Return the (X, Y) coordinate for the center point of the cell that contains the specified text.  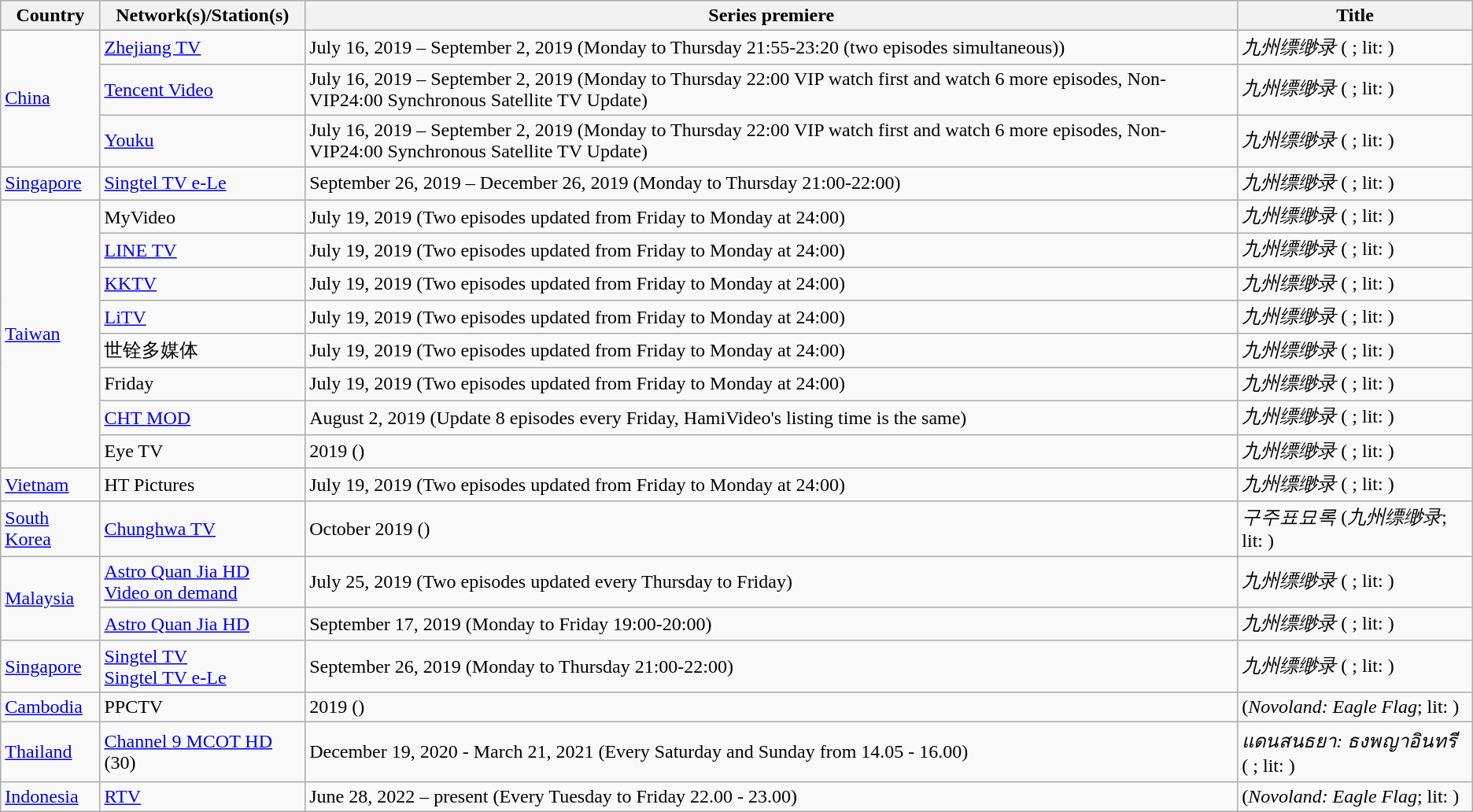
Tencent Video (203, 90)
Astro Quan Jia HD (203, 625)
Singtel TV e-Le (203, 184)
LiTV (203, 318)
世铨多媒体 (203, 351)
October 2019 () (771, 529)
Singtel TV Singtel TV e-Le (203, 666)
Series premiere (771, 16)
Thailand (50, 751)
Indonesia (50, 796)
KKTV (203, 283)
Chunghwa TV (203, 529)
Malaysia (50, 599)
December 19, 2020 - March 21, 2021 (Every Saturday and Sunday from 14.05 - 16.00) (771, 751)
Network(s)/Station(s) (203, 16)
LINE TV (203, 250)
August 2, 2019 (Update 8 episodes every Friday, HamiVideo's listing time is the same) (771, 417)
Youku (203, 140)
Country (50, 16)
MyVideo (203, 217)
Taiwan (50, 334)
China (50, 99)
Cambodia (50, 707)
Astro Quan Jia HD Video on demand (203, 582)
September 26, 2019 – December 26, 2019 (Monday to Thursday 21:00-22:00) (771, 184)
HT Pictures (203, 485)
September 17, 2019 (Monday to Friday 19:00-20:00) (771, 625)
Zhejiang TV (203, 47)
แดนสนธยา: ธงพญาอินทรี ( ; lit: ) (1355, 751)
PPCTV (203, 707)
South Korea (50, 529)
July 16, 2019 – September 2, 2019 (Monday to Thursday 21:55-23:20 (two episodes simultaneous)) (771, 47)
Vietnam (50, 485)
구주표묘록 (九州缥缈录; lit: ) (1355, 529)
September 26, 2019 (Monday to Thursday 21:00-22:00) (771, 666)
June 28, 2022 – present (Every Tuesday to Friday 22.00 - 23.00) (771, 796)
Title (1355, 16)
CHT MOD (203, 417)
Eye TV (203, 452)
July 25, 2019 (Two episodes updated every Thursday to Friday) (771, 582)
Channel 9 MCOT HD (30) (203, 751)
RTV (203, 796)
Friday (203, 384)
